Capture the cell that displays the provided text and extract its [X, Y] central coordinate. 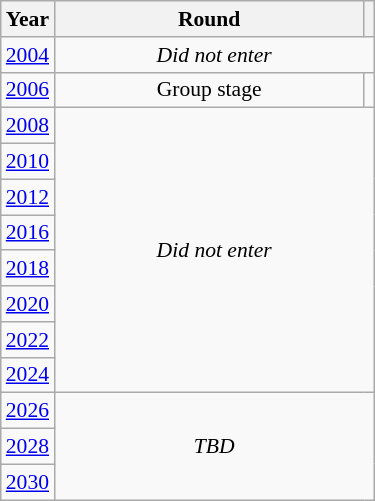
2016 [28, 233]
2024 [28, 375]
2028 [28, 447]
2012 [28, 197]
2026 [28, 411]
2006 [28, 90]
Group stage [209, 90]
Year [28, 19]
Round [209, 19]
2030 [28, 482]
2004 [28, 55]
2010 [28, 162]
TBD [214, 446]
2020 [28, 304]
2018 [28, 269]
2022 [28, 340]
2008 [28, 126]
